Search for the cell housing the specified text and yield its (x, y) center coordinate. 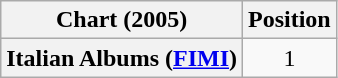
Chart (2005) (122, 20)
Position (290, 20)
1 (290, 58)
Italian Albums (FIMI) (122, 58)
